Return (X, Y) of the center of cell containing provided text 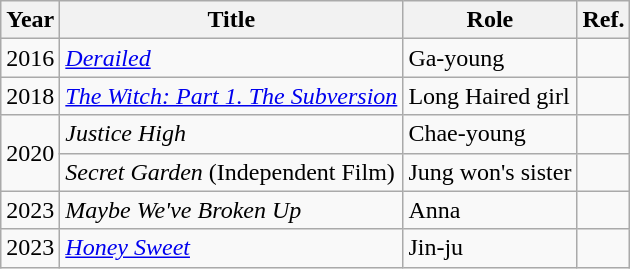
Role (490, 20)
Year (30, 20)
Jin-ju (490, 248)
Title (232, 20)
Jung won's sister (490, 172)
Anna (490, 210)
2020 (30, 153)
2018 (30, 96)
2016 (30, 58)
Justice High (232, 134)
Ga-young (490, 58)
Ref. (604, 20)
Chae-young (490, 134)
Long Haired girl (490, 96)
Maybe We've Broken Up (232, 210)
Honey Sweet (232, 248)
Secret Garden (Independent Film) (232, 172)
The Witch: Part 1. The Subversion (232, 96)
Derailed (232, 58)
